For the text-containing cell, return its midpoint in (x, y) coordinate format. 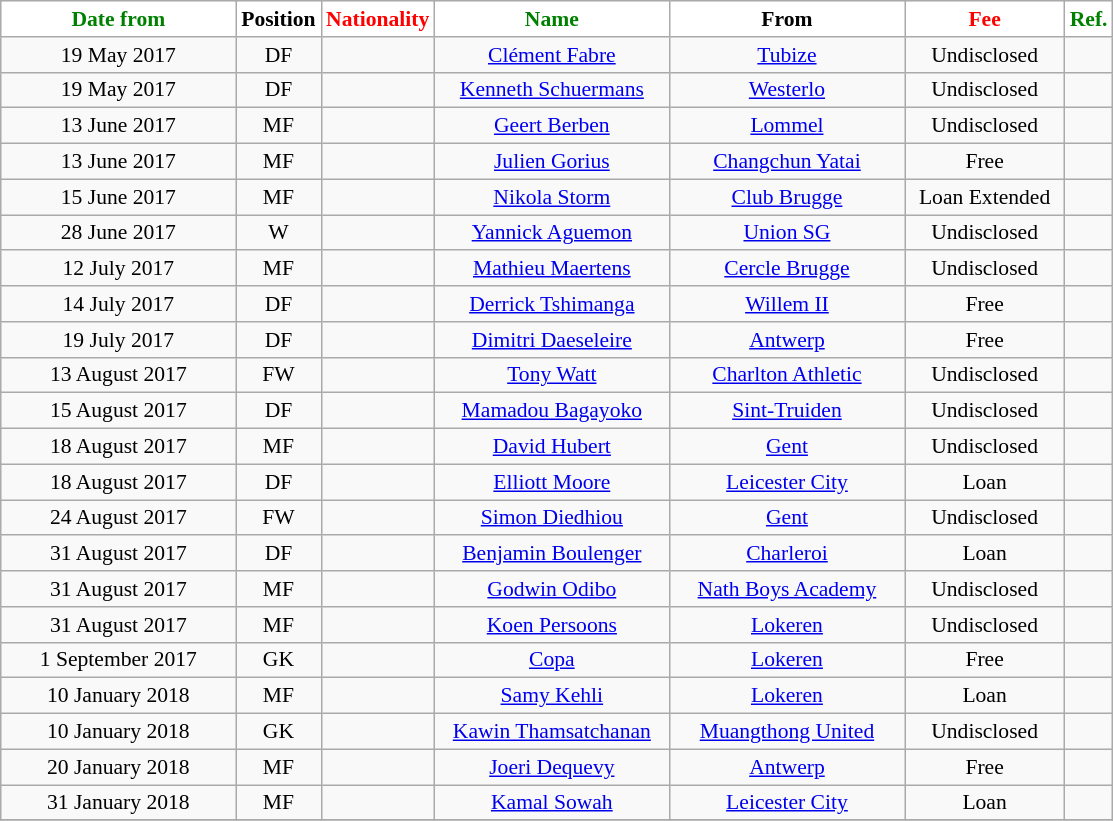
1 September 2017 (118, 660)
Willem II (786, 304)
Position (278, 19)
Joeri Dequevy (552, 767)
Clément Fabre (552, 55)
Godwin Odibo (552, 589)
Nationality (378, 19)
Benjamin Boulenger (552, 554)
Charlton Athletic (786, 375)
Muangthong United (786, 732)
14 July 2017 (118, 304)
Nikola Storm (552, 197)
Koen Persoons (552, 625)
Kawin Thamsatchanan (552, 732)
13 August 2017 (118, 375)
Ref. (1089, 19)
15 August 2017 (118, 411)
Kamal Sowah (552, 803)
Julien Gorius (552, 162)
19 July 2017 (118, 340)
Lommel (786, 126)
Changchun Yatai (786, 162)
Simon Diedhiou (552, 518)
Yannick Aguemon (552, 233)
Mamadou Bagayoko (552, 411)
12 July 2017 (118, 269)
Mathieu Maertens (552, 269)
Kenneth Schuermans (552, 90)
From (786, 19)
24 August 2017 (118, 518)
Geert Berben (552, 126)
David Hubert (552, 447)
15 June 2017 (118, 197)
Union SG (786, 233)
20 January 2018 (118, 767)
Elliott Moore (552, 482)
Derrick Tshimanga (552, 304)
Dimitri Daeseleire (552, 340)
Westerlo (786, 90)
W (278, 233)
28 June 2017 (118, 233)
Sint-Truiden (786, 411)
Club Brugge (786, 197)
Fee (985, 19)
Copa (552, 660)
Samy Kehli (552, 696)
Date from (118, 19)
Tubize (786, 55)
Nath Boys Academy (786, 589)
31 January 2018 (118, 803)
Loan Extended (985, 197)
Name (552, 19)
Charleroi (786, 554)
Cercle Brugge (786, 269)
Tony Watt (552, 375)
